Capture the cell that displays the provided text and extract its (X, Y) central coordinate. 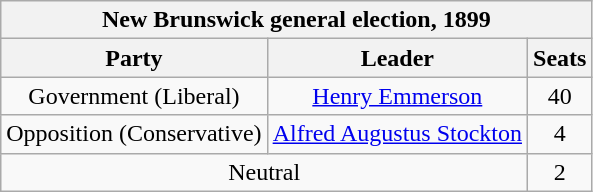
New Brunswick general election, 1899 (296, 20)
Henry Emmerson (397, 96)
Neutral (264, 172)
Alfred Augustus Stockton (397, 134)
Opposition (Conservative) (134, 134)
2 (560, 172)
Government (Liberal) (134, 96)
Leader (397, 58)
4 (560, 134)
Seats (560, 58)
40 (560, 96)
Party (134, 58)
